Locate the cell with the specified text and output its [X, Y] center coordinate. 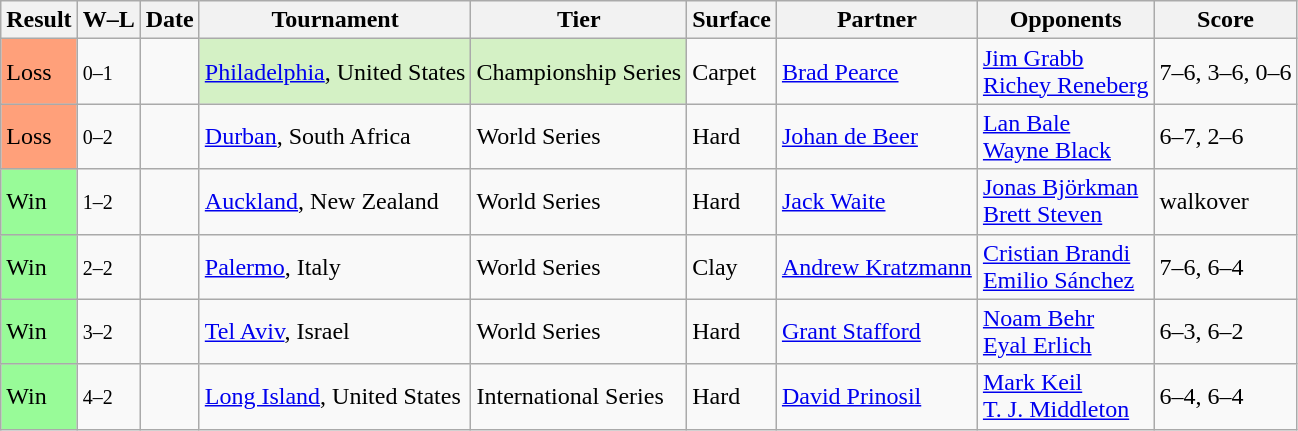
Jack Waite [876, 202]
Surface [732, 20]
Opponents [1066, 20]
4–2 [108, 396]
Mark Keil T. J. Middleton [1066, 396]
0–1 [108, 72]
Noam Behr Eyal Erlich [1066, 332]
Tel Aviv, Israel [335, 332]
Jonas Björkman Brett Steven [1066, 202]
3–2 [108, 332]
Tier [579, 20]
Philadelphia, United States [335, 72]
2–2 [108, 266]
Grant Stafford [876, 332]
W–L [108, 20]
Date [170, 20]
Long Island, United States [335, 396]
Palermo, Italy [335, 266]
Auckland, New Zealand [335, 202]
6–3, 6–2 [1226, 332]
Johan de Beer [876, 136]
1–2 [108, 202]
walkover [1226, 202]
Score [1226, 20]
Championship Series [579, 72]
Carpet [732, 72]
Durban, South Africa [335, 136]
7–6, 6–4 [1226, 266]
International Series [579, 396]
6–7, 2–6 [1226, 136]
David Prinosil [876, 396]
Cristian Brandi Emilio Sánchez [1066, 266]
Tournament [335, 20]
Brad Pearce [876, 72]
Andrew Kratzmann [876, 266]
Lan Bale Wayne Black [1066, 136]
7–6, 3–6, 0–6 [1226, 72]
0–2 [108, 136]
Jim Grabb Richey Reneberg [1066, 72]
Result [39, 20]
6–4, 6–4 [1226, 396]
Partner [876, 20]
Clay [732, 266]
